Scan for the cell matching the given text and deliver its [X, Y] coordinate at center. 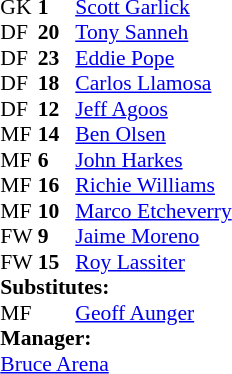
Geoff Aunger [153, 313]
23 [57, 58]
6 [57, 160]
Substitutes: [116, 287]
Carlos Llamosa [153, 83]
Jaime Moreno [153, 237]
16 [57, 185]
10 [57, 211]
John Harkes [153, 160]
Jeff Agoos [153, 109]
Roy Lassiter [153, 262]
9 [57, 237]
Richie Williams [153, 185]
20 [57, 33]
Ben Olsen [153, 135]
14 [57, 135]
Marco Etcheverry [153, 211]
12 [57, 109]
15 [57, 262]
Tony Sanneh [153, 33]
Manager: [116, 339]
18 [57, 83]
Eddie Pope [153, 58]
